Extract the (X, Y) coordinate from the center of the cell holding the provided text.  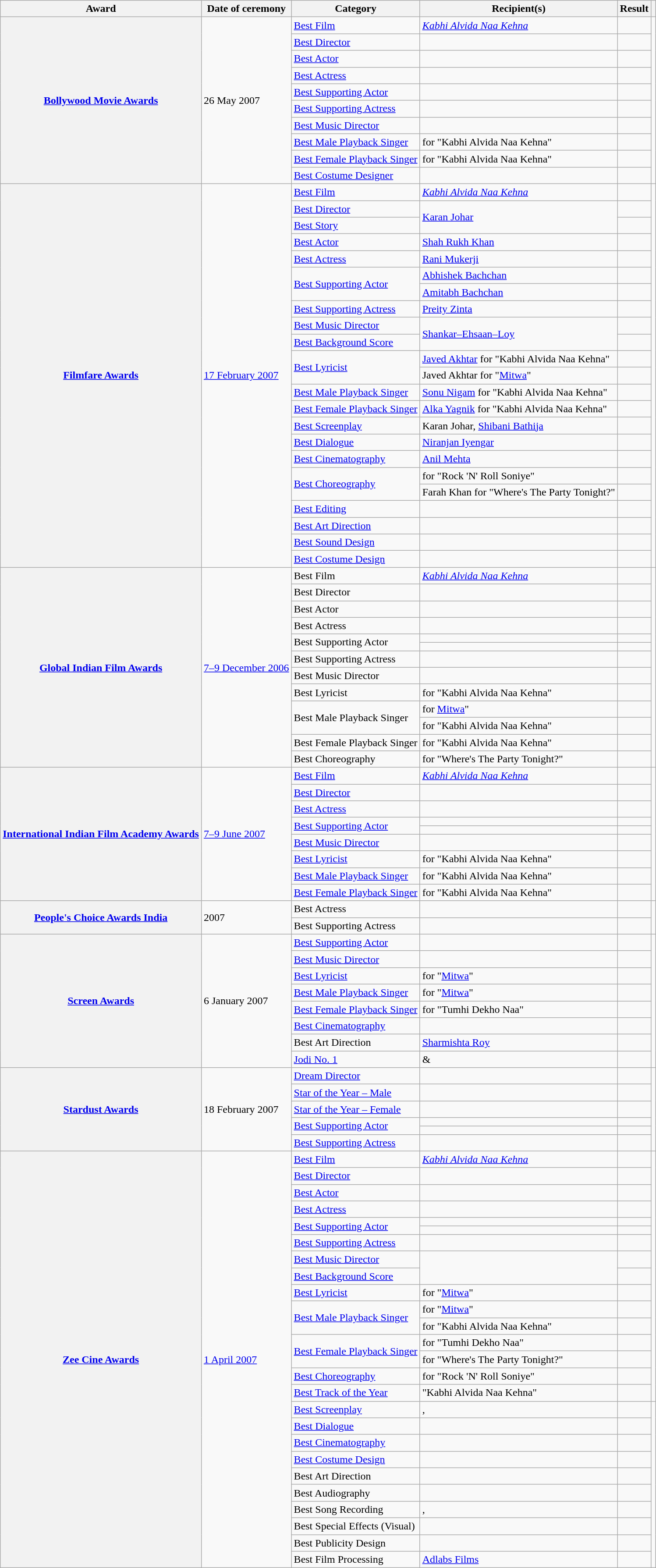
Star of the Year – Male (356, 1093)
Screen Awards (101, 1001)
Star of the Year – Female (356, 1109)
Award (101, 9)
7–9 December 2006 (246, 668)
Result (634, 9)
Best Story (356, 226)
Category (356, 9)
Rani Mukerji (519, 259)
Abhishek Bachchan (519, 276)
Best Audiography (356, 1493)
6 January 2007 (246, 1001)
Global Indian Film Awards (101, 668)
Niranjan Iyengar (519, 442)
Best Editing (356, 509)
& (519, 1059)
Preity Zinta (519, 309)
1 April 2007 (246, 1359)
Best Special Effects (Visual) (356, 1526)
Best Track of the Year (356, 1393)
Best Sound Design (356, 542)
7–9 June 2007 (246, 834)
Best Publicity Design (356, 1543)
Best Costume Designer (356, 175)
Stardust Awards (101, 1109)
Javed Akhtar for "Mitwa" (519, 375)
Karan Johar (519, 217)
Recipient(s) (519, 9)
for Mitwa" (519, 709)
Dream Director (356, 1076)
Sharmishta Roy (519, 1043)
Zee Cine Awards (101, 1359)
International Indian Film Academy Awards (101, 834)
26 May 2007 (246, 101)
Anil Mehta (519, 459)
Filmfare Awards (101, 375)
Date of ceremony (246, 9)
Shankar–Ehsaan–Loy (519, 334)
Alka Yagnik for "Kabhi Alvida Naa Kehna" (519, 409)
People's Choice Awards India (101, 917)
Bollywood Movie Awards (101, 101)
2007 (246, 917)
Jodi No. 1 (356, 1059)
Sonu Nigam for "Kabhi Alvida Naa Kehna" (519, 392)
Adlabs Films (519, 1560)
Best Film Processing (356, 1560)
Javed Akhtar for "Kabhi Alvida Naa Kehna" (519, 359)
18 February 2007 (246, 1109)
"Kabhi Alvida Naa Kehna" (519, 1393)
Farah Khan for "Where's The Party Tonight?" (519, 492)
Shah Rukh Khan (519, 242)
Amitabh Bachchan (519, 292)
Best Song Recording (356, 1509)
17 February 2007 (246, 375)
Karan Johar, Shibani Bathija (519, 425)
